From the cell containing the given text, extract its center point as (X, Y) coordinate. 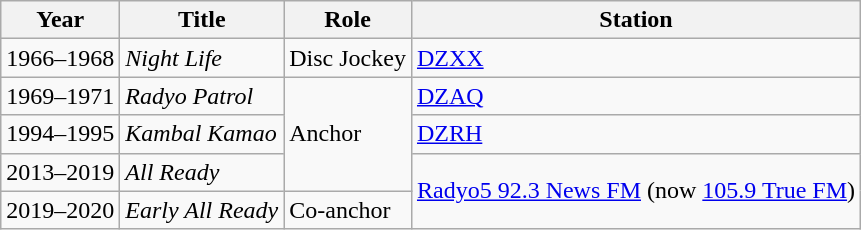
2013–2019 (60, 172)
Anchor (348, 134)
Disc Jockey (348, 58)
Year (60, 20)
Title (202, 20)
Role (348, 20)
Radyo Patrol (202, 96)
DZAQ (636, 96)
DZRH (636, 134)
All Ready (202, 172)
Kambal Kamao (202, 134)
2019–2020 (60, 210)
Night Life (202, 58)
1969–1971 (60, 96)
DZXX (636, 58)
1994–1995 (60, 134)
Early All Ready (202, 210)
Station (636, 20)
Co-anchor (348, 210)
Radyo5 92.3 News FM (now 105.9 True FM) (636, 191)
1966–1968 (60, 58)
